Extract the [X, Y] coordinate from the center of the cell holding the provided text.  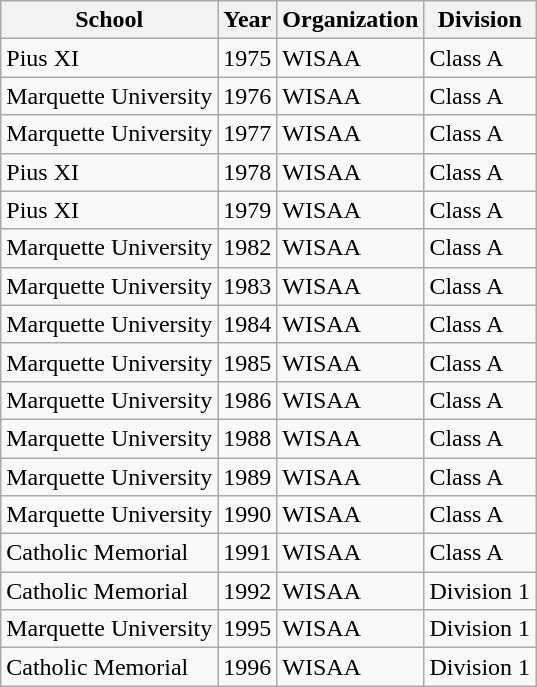
1984 [248, 324]
1989 [248, 477]
1992 [248, 591]
1988 [248, 438]
1991 [248, 553]
Division [480, 20]
Organization [350, 20]
1977 [248, 134]
1976 [248, 96]
1975 [248, 58]
1982 [248, 248]
1979 [248, 210]
Year [248, 20]
1986 [248, 400]
1996 [248, 667]
School [110, 20]
1990 [248, 515]
1983 [248, 286]
1978 [248, 172]
1985 [248, 362]
1995 [248, 629]
